Capture the cell that displays the provided text and extract its (x, y) central coordinate. 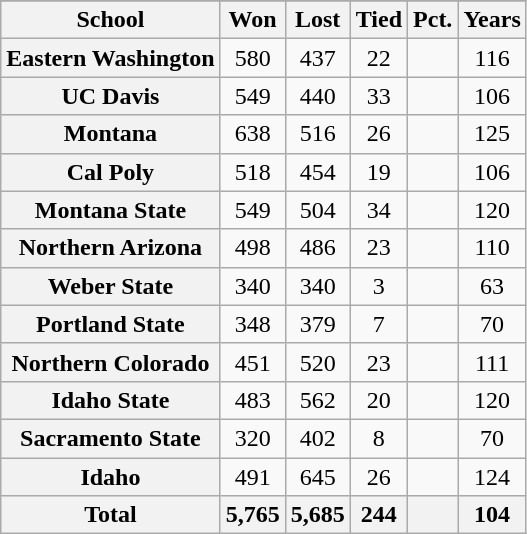
516 (318, 134)
Northern Colorado (110, 362)
Years (492, 20)
110 (492, 248)
Cal Poly (110, 172)
8 (378, 438)
645 (318, 477)
638 (252, 134)
Tied (378, 20)
124 (492, 477)
440 (318, 96)
483 (252, 400)
22 (378, 58)
Montana (110, 134)
437 (318, 58)
520 (318, 362)
20 (378, 400)
Pct. (433, 20)
Idaho (110, 477)
125 (492, 134)
34 (378, 210)
104 (492, 515)
562 (318, 400)
491 (252, 477)
63 (492, 286)
Won (252, 20)
379 (318, 324)
402 (318, 438)
Montana State (110, 210)
5,765 (252, 515)
111 (492, 362)
320 (252, 438)
244 (378, 515)
116 (492, 58)
486 (318, 248)
580 (252, 58)
451 (252, 362)
Total (110, 515)
Eastern Washington (110, 58)
504 (318, 210)
3 (378, 286)
Northern Arizona (110, 248)
Idaho State (110, 400)
Portland State (110, 324)
454 (318, 172)
498 (252, 248)
19 (378, 172)
5,685 (318, 515)
UC Davis (110, 96)
348 (252, 324)
School (110, 20)
Sacramento State (110, 438)
Lost (318, 20)
33 (378, 96)
518 (252, 172)
Weber State (110, 286)
7 (378, 324)
